Pinpoint the cell where the given text exists, returning its [X, Y] midpoint coordinate. 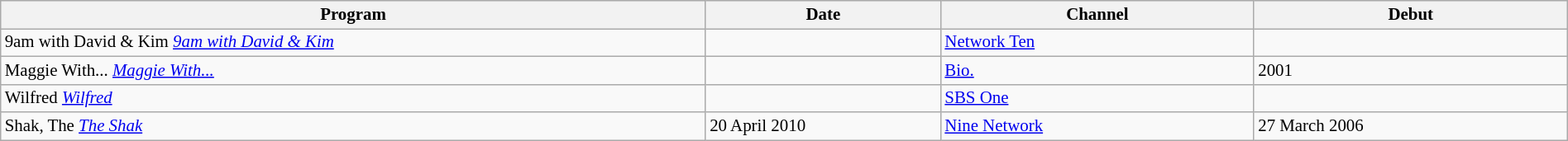
Date [823, 15]
9am with David & Kim 9am with David & Kim [354, 42]
20 April 2010 [823, 126]
Network Ten [1097, 42]
Debut [1411, 15]
27 March 2006 [1411, 126]
Maggie With... Maggie With... [354, 70]
Nine Network [1097, 126]
SBS One [1097, 98]
Channel [1097, 15]
Shak, The The Shak [354, 126]
Bio. [1097, 70]
Wilfred Wilfred [354, 98]
2001 [1411, 70]
Program [354, 15]
